Search for the cell housing the specified text and yield its [X, Y] center coordinate. 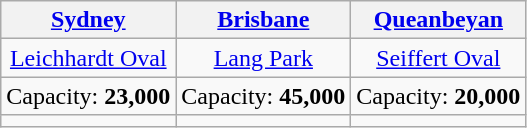
Seiffert Oval [438, 58]
Queanbeyan [438, 20]
Leichhardt Oval [88, 58]
Capacity: 20,000 [438, 96]
Brisbane [264, 20]
Sydney [88, 20]
Lang Park [264, 58]
Capacity: 45,000 [264, 96]
Capacity: 23,000 [88, 96]
